Identify which cell holds the provided text, then report its [x, y] central coordinate. 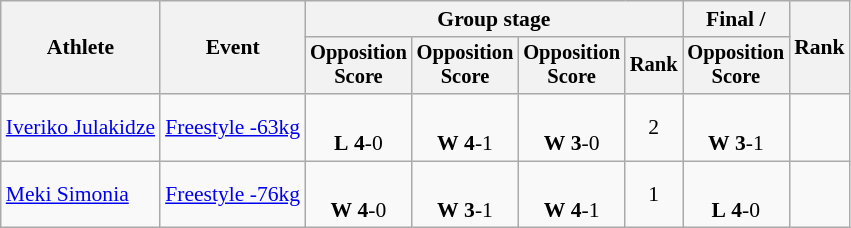
W 4-0 [358, 194]
W 3-0 [572, 128]
Freestyle -76kg [232, 194]
Event [232, 48]
Athlete [80, 48]
Final / [736, 19]
1 [654, 194]
Freestyle -63kg [232, 128]
Meki Simonia [80, 194]
Iveriko Julakidze [80, 128]
2 [654, 128]
Group stage [494, 19]
